Provide the (X, Y) coordinate of the cell's center where the given text is located.  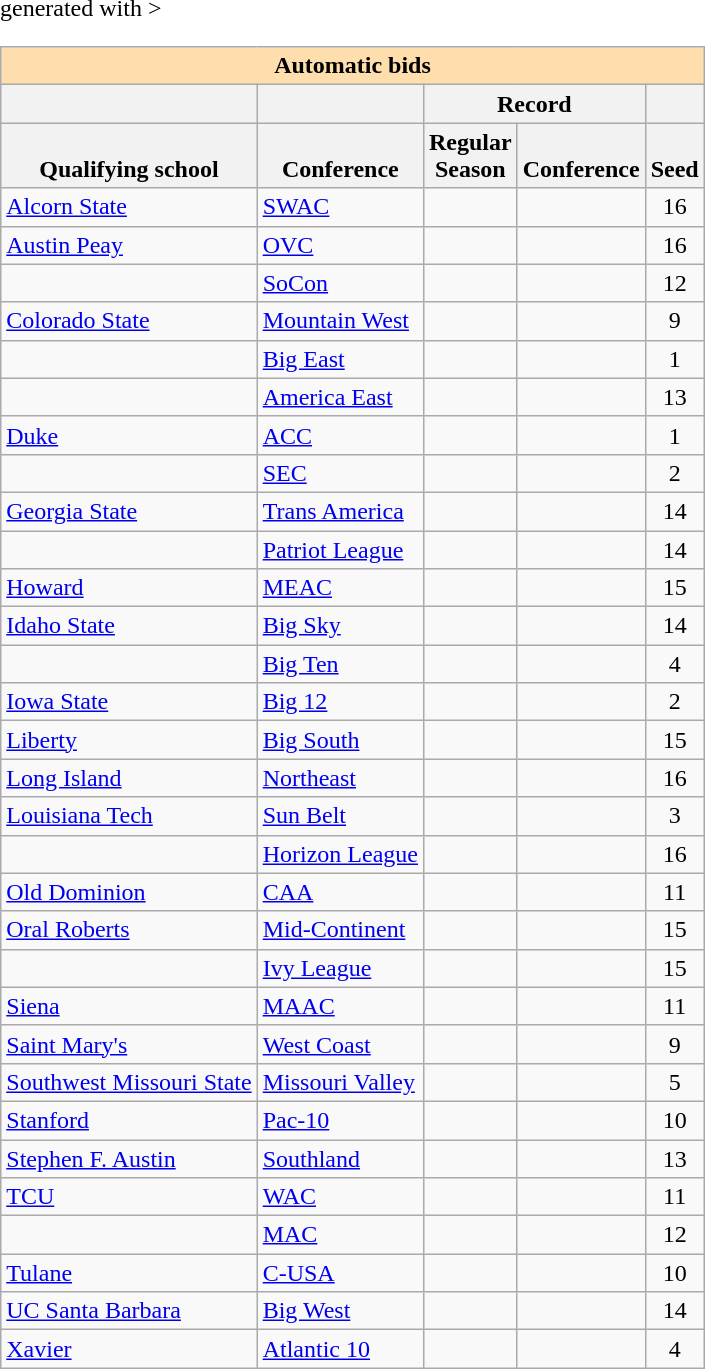
Pac-10 (340, 1120)
MAAC (340, 1006)
Qualifying school (129, 156)
Howard (129, 588)
West Coast (340, 1044)
Louisiana Tech (129, 816)
Mid-Continent (340, 930)
Duke (129, 435)
Stephen F. Austin (129, 1159)
SWAC (340, 207)
UC Santa Barbara (129, 1311)
Xavier (129, 1349)
Northeast (340, 778)
Mountain West (340, 321)
3 (674, 816)
Oral Roberts (129, 930)
SoCon (340, 283)
Big 12 (340, 702)
Alcorn State (129, 207)
TCU (129, 1197)
Southwest Missouri State (129, 1082)
Sun Belt (340, 816)
Long Island (129, 778)
Automatic bids (352, 66)
America East (340, 397)
ACC (340, 435)
Missouri Valley (340, 1082)
Old Dominion (129, 892)
Big Ten (340, 664)
Liberty (129, 740)
Regular Season (470, 156)
Patriot League (340, 549)
Southland (340, 1159)
Saint Mary's (129, 1044)
Big Sky (340, 626)
Big West (340, 1311)
Big East (340, 359)
Tulane (129, 1273)
Stanford (129, 1120)
Colorado State (129, 321)
WAC (340, 1197)
5 (674, 1082)
Big South (340, 740)
Seed (674, 156)
Horizon League (340, 854)
SEC (340, 473)
C-USA (340, 1273)
Idaho State (129, 626)
Austin Peay (129, 245)
Siena (129, 1006)
Iowa State (129, 702)
MEAC (340, 588)
CAA (340, 892)
Trans America (340, 511)
Record (534, 104)
Atlantic 10 (340, 1349)
MAC (340, 1235)
Georgia State (129, 511)
Ivy League (340, 968)
OVC (340, 245)
